Capture the cell that displays the provided text and extract its (X, Y) central coordinate. 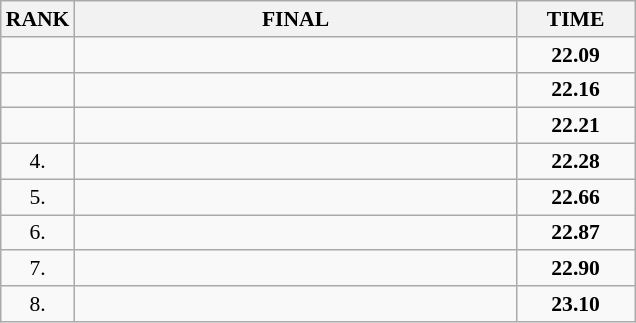
22.28 (576, 162)
22.87 (576, 233)
23.10 (576, 304)
TIME (576, 19)
5. (38, 197)
22.66 (576, 197)
22.09 (576, 55)
4. (38, 162)
7. (38, 269)
22.16 (576, 90)
22.21 (576, 126)
22.90 (576, 269)
6. (38, 233)
FINAL (295, 19)
RANK (38, 19)
8. (38, 304)
